Find where the given text appears and provide that cell's center as (X, Y) coordinate. 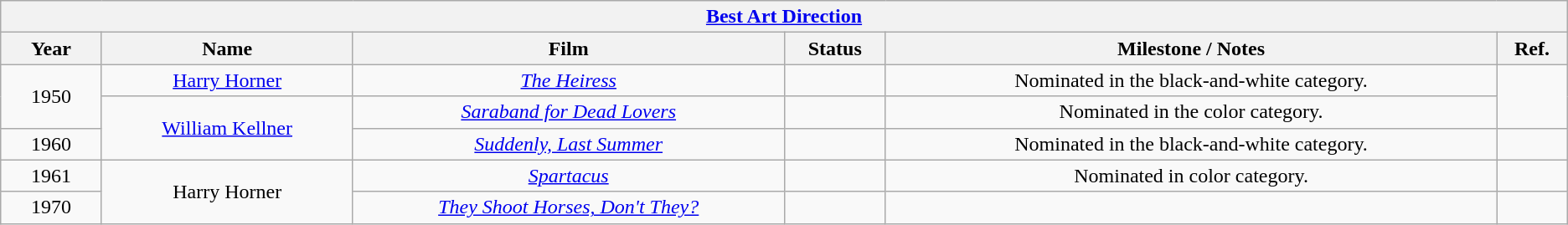
Best Art Direction (784, 17)
Ref. (1532, 49)
Nominated in the color category. (1191, 112)
Suddenly, Last Summer (568, 144)
Nominated in color category. (1191, 176)
Film (568, 49)
1961 (51, 176)
1950 (51, 96)
Status (834, 49)
1960 (51, 144)
Year (51, 49)
Saraband for Dead Lovers (568, 112)
Name (227, 49)
William Kellner (227, 128)
Milestone / Notes (1191, 49)
The Heiress (568, 80)
Spartacus (568, 176)
1970 (51, 207)
They Shoot Horses, Don't They? (568, 207)
